Find where the given text appears and provide that cell's center as (x, y) coordinate. 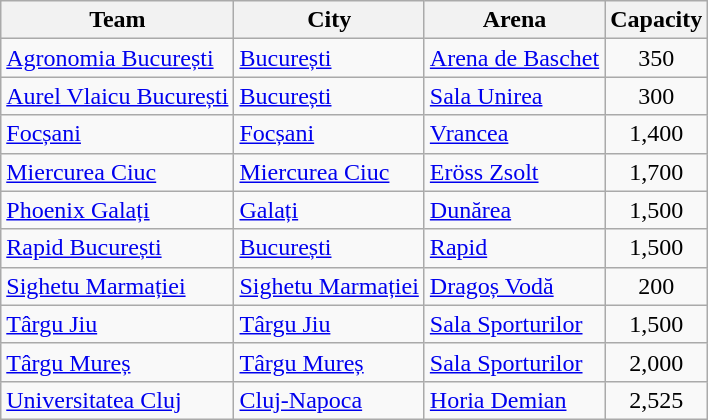
Arena (514, 20)
Agronomia București (118, 58)
Dragoș Vodă (514, 286)
350 (656, 58)
Aurel Vlaicu București (118, 96)
Rapid București (118, 248)
Phoenix Galați (118, 210)
Eröss Zsolt (514, 172)
Arena de Baschet (514, 58)
Rapid (514, 248)
2,525 (656, 400)
2,000 (656, 362)
300 (656, 96)
1,400 (656, 134)
1,700 (656, 172)
Team (118, 20)
Capacity (656, 20)
Sala Unirea (514, 96)
200 (656, 286)
Cluj-Napoca (329, 400)
Horia Demian (514, 400)
Vrancea (514, 134)
City (329, 20)
Universitatea Cluj (118, 400)
Dunărea (514, 210)
Galați (329, 210)
